Return the [x, y] coordinate for the center point of the cell that contains the specified text.  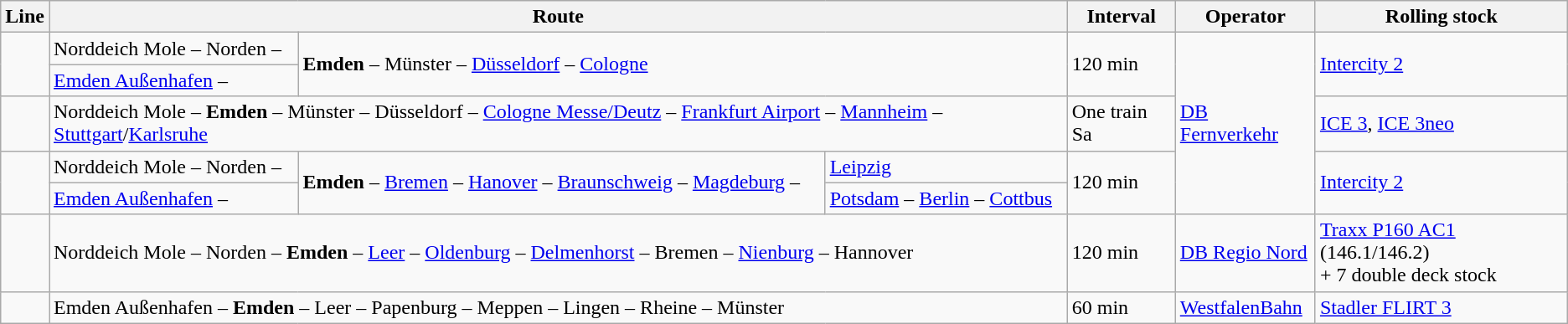
Line [25, 17]
Leipzig [946, 167]
Potsdam – Berlin – Cottbus [946, 198]
Emden – Bremen – Hanover – Braunschweig – Magdeburg – [561, 183]
ICE 3, ICE 3neo [1441, 124]
Norddeich Mole – Norden – Emden – Leer – Oldenburg – Delmenhorst – Bremen – Nienburg – Hannover [558, 253]
Stadler FLIRT 3 [1441, 307]
Traxx P160 AC1 (146.1/146.2)+ 7 double deck stock [1441, 253]
Rolling stock [1441, 17]
60 min [1121, 307]
Route [558, 17]
Interval [1121, 17]
WestfalenBahn [1245, 307]
Operator [1245, 17]
One train Sa [1121, 124]
DB Regio Nord [1245, 253]
Norddeich Mole – Emden – Münster – Düsseldorf – Cologne Messe/Deutz – Frankfurt Airport – Mannheim – Stuttgart/Karlsruhe [558, 124]
Emden – Münster – Düsseldorf – Cologne [683, 64]
Emden Außenhafen – Emden – Leer – Papenburg – Meppen – Lingen – Rheine – Münster [558, 307]
DB Fernverkehr [1245, 124]
